Search for the cell housing the specified text and yield its (x, y) center coordinate. 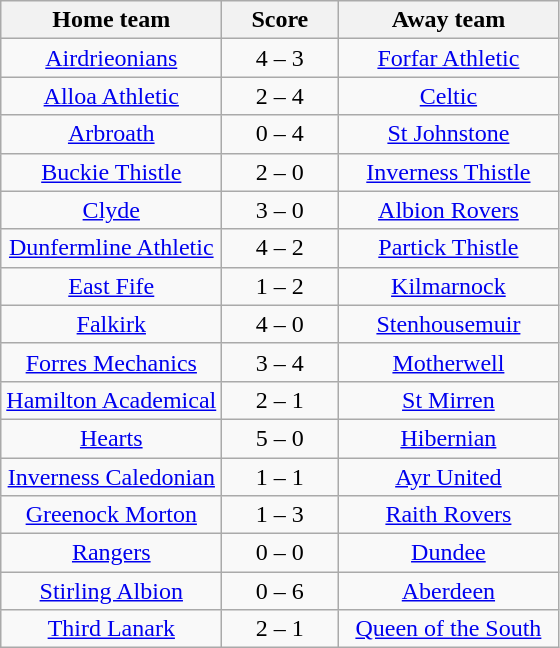
Third Lanark (112, 629)
4 – 3 (280, 58)
4 – 2 (280, 248)
4 – 0 (280, 324)
Kilmarnock (448, 286)
Forfar Athletic (448, 58)
Hamilton Academical (112, 400)
Hibernian (448, 438)
Clyde (112, 210)
Alloa Athletic (112, 96)
Albion Rovers (448, 210)
Motherwell (448, 362)
Dunfermline Athletic (112, 248)
St Johnstone (448, 134)
Celtic (448, 96)
Buckie Thistle (112, 172)
Raith Rovers (448, 515)
3 – 4 (280, 362)
1 – 1 (280, 477)
Dundee (448, 553)
Queen of the South (448, 629)
Greenock Morton (112, 515)
2 – 0 (280, 172)
Hearts (112, 438)
Arbroath (112, 134)
St Mirren (448, 400)
Falkirk (112, 324)
East Fife (112, 286)
Inverness Caledonian (112, 477)
2 – 4 (280, 96)
Stenhousemuir (448, 324)
Stirling Albion (112, 591)
Score (280, 20)
Forres Mechanics (112, 362)
0 – 4 (280, 134)
5 – 0 (280, 438)
Inverness Thistle (448, 172)
Aberdeen (448, 591)
Away team (448, 20)
Home team (112, 20)
1 – 3 (280, 515)
Airdrieonians (112, 58)
Partick Thistle (448, 248)
1 – 2 (280, 286)
Ayr United (448, 477)
0 – 0 (280, 553)
Rangers (112, 553)
0 – 6 (280, 591)
3 – 0 (280, 210)
